Provide the [x, y] coordinate of the cell's center where the given text is located.  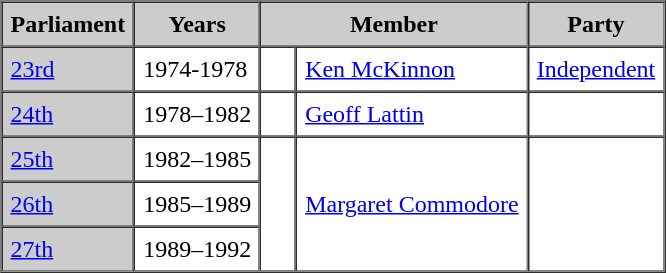
27th [68, 248]
25th [68, 158]
1989–1992 [197, 248]
1978–1982 [197, 114]
Parliament [68, 24]
Geoff Lattin [412, 114]
Member [394, 24]
1974-1978 [197, 68]
Party [596, 24]
26th [68, 204]
Years [197, 24]
Ken McKinnon [412, 68]
23rd [68, 68]
1982–1985 [197, 158]
Independent [596, 68]
24th [68, 114]
1985–1989 [197, 204]
Margaret Commodore [412, 204]
